Find where the given text appears and provide that cell's center as [X, Y] coordinate. 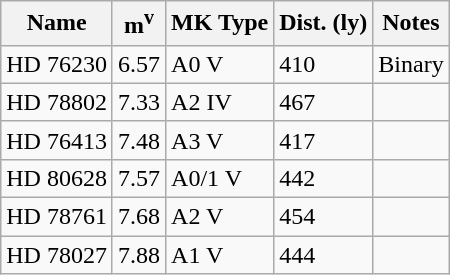
Notes [411, 24]
467 [324, 102]
mv [138, 24]
7.57 [138, 178]
Name [57, 24]
MK Type [220, 24]
7.88 [138, 255]
Dist. (ly) [324, 24]
HD 80628 [57, 178]
442 [324, 178]
HD 78027 [57, 255]
HD 76413 [57, 140]
Binary [411, 64]
444 [324, 255]
410 [324, 64]
417 [324, 140]
A2 V [220, 217]
7.68 [138, 217]
A1 V [220, 255]
HD 78761 [57, 217]
454 [324, 217]
A2 IV [220, 102]
A0 V [220, 64]
6.57 [138, 64]
7.48 [138, 140]
A0/1 V [220, 178]
HD 76230 [57, 64]
HD 78802 [57, 102]
7.33 [138, 102]
A3 V [220, 140]
